Locate the cell with the specified text and output its (X, Y) center coordinate. 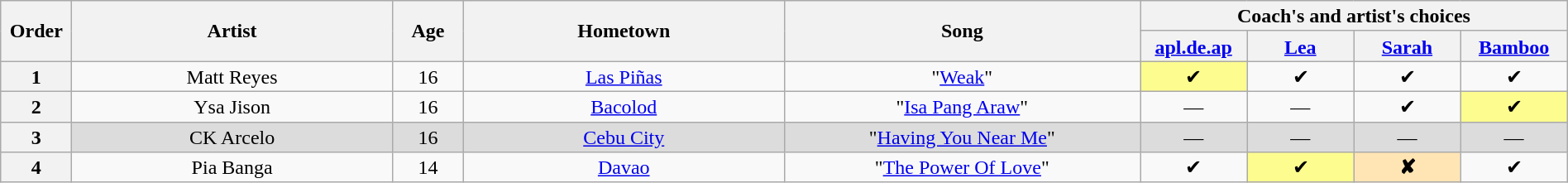
Ysa Jison (232, 106)
3 (36, 137)
Bamboo (1513, 46)
Song (963, 31)
Cebu City (624, 137)
Matt Reyes (232, 76)
Bacolod (624, 106)
Age (428, 31)
Las Piñas (624, 76)
Lea (1300, 46)
"Weak" (963, 76)
4 (36, 167)
2 (36, 106)
apl.de.ap (1194, 46)
Pia Banga (232, 167)
✘ (1408, 167)
Artist (232, 31)
Order (36, 31)
Hometown (624, 31)
"The Power Of Love" (963, 167)
14 (428, 167)
CK Arcelo (232, 137)
Coach's and artist's choices (1355, 17)
Davao (624, 167)
1 (36, 76)
Sarah (1408, 46)
"Isa Pang Araw" (963, 106)
"Having You Near Me" (963, 137)
